From the cell containing the given text, extract its center point as [x, y] coordinate. 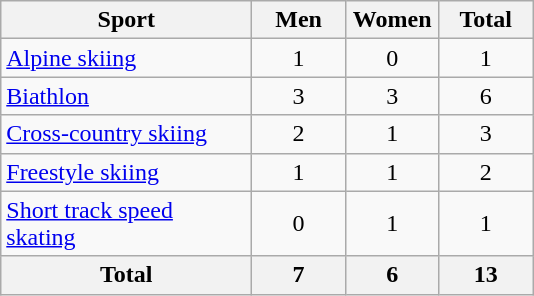
7 [299, 275]
Alpine skiing [126, 58]
Freestyle skiing [126, 172]
13 [486, 275]
Cross-country skiing [126, 134]
Women [392, 20]
Biathlon [126, 96]
Short track speed skating [126, 224]
Sport [126, 20]
Men [299, 20]
